Extract the [x, y] coordinate from the center of the cell holding the provided text.  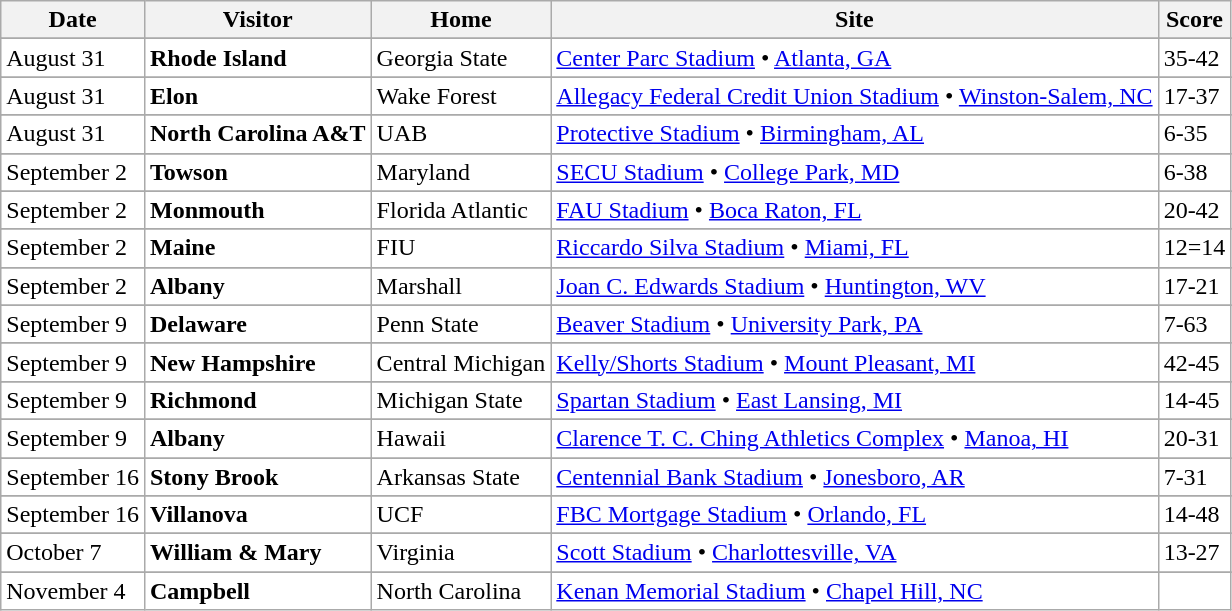
FIU [461, 248]
New Hampshire [258, 362]
Kelly/Shorts Stadium • Mount Pleasant, MI [854, 362]
Beaver Stadium • University Park, PA [854, 324]
October 7 [73, 553]
Joan C. Edwards Stadium • Huntington, WV [854, 286]
6-35 [1194, 134]
6-38 [1194, 172]
17-37 [1194, 96]
Monmouth [258, 210]
Towson [258, 172]
November 4 [73, 591]
Maryland [461, 172]
UCF [461, 515]
Score [1194, 20]
14-48 [1194, 515]
William & Mary [258, 553]
Home [461, 20]
Virginia [461, 553]
North Carolina A&T [258, 134]
FBC Mortgage Stadium • Orlando, FL [854, 515]
Riccardo Silva Stadium • Miami, FL [854, 248]
Central Michigan [461, 362]
Spartan Stadium • East Lansing, MI [854, 400]
Maine [258, 248]
SECU Stadium • College Park, MD [854, 172]
Campbell [258, 591]
Rhode Island [258, 58]
Arkansas State [461, 477]
Hawaii [461, 438]
Date [73, 20]
Wake Forest [461, 96]
20-31 [1194, 438]
FAU Stadium • Boca Raton, FL [854, 210]
Allegacy Federal Credit Union Stadium • Winston-Salem, NC [854, 96]
Site [854, 20]
Florida Atlantic [461, 210]
Kenan Memorial Stadium • Chapel Hill, NC [854, 591]
13-27 [1194, 553]
Richmond [258, 400]
Delaware [258, 324]
35-42 [1194, 58]
42-45 [1194, 362]
Villanova [258, 515]
Centennial Bank Stadium • Jonesboro, AR [854, 477]
Michigan State [461, 400]
Marshall [461, 286]
Visitor [258, 20]
7-31 [1194, 477]
Penn State [461, 324]
Clarence T. C. Ching Athletics Complex • Manoa, HI [854, 438]
12=14 [1194, 248]
Center Parc Stadium • Atlanta, GA [854, 58]
14-45 [1194, 400]
Elon [258, 96]
Protective Stadium • Birmingham, AL [854, 134]
7-63 [1194, 324]
North Carolina [461, 591]
UAB [461, 134]
Georgia State [461, 58]
20-42 [1194, 210]
17-21 [1194, 286]
Scott Stadium • Charlottesville, VA [854, 553]
Stony Brook [258, 477]
